Pinpoint the cell where the given text exists, returning its [x, y] midpoint coordinate. 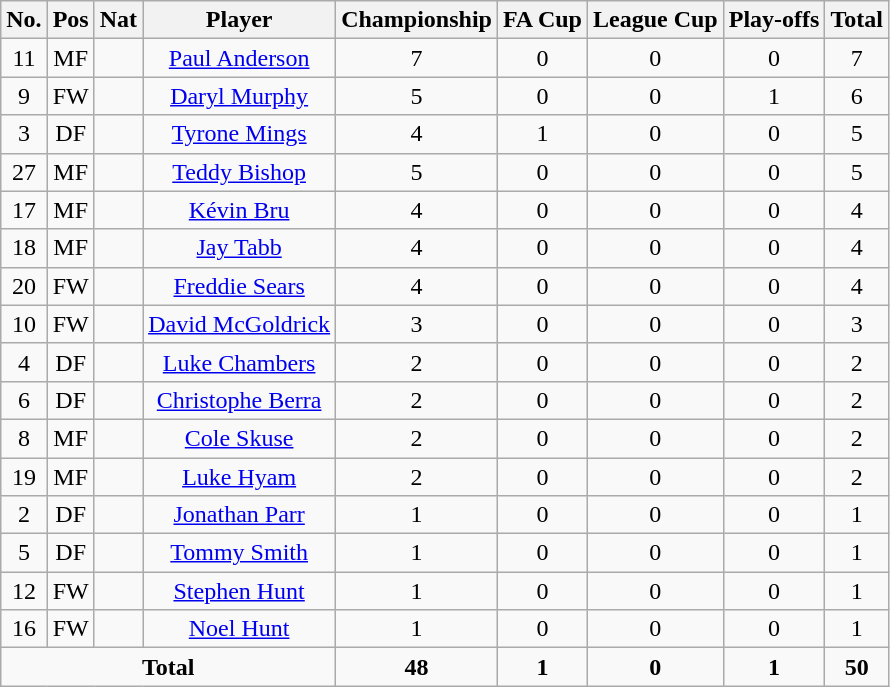
10 [24, 324]
Player [240, 20]
Freddie Sears [240, 286]
16 [24, 629]
19 [24, 477]
Stephen Hunt [240, 591]
18 [24, 248]
David McGoldrick [240, 324]
20 [24, 286]
11 [24, 58]
8 [24, 438]
Teddy Bishop [240, 172]
Paul Anderson [240, 58]
Daryl Murphy [240, 96]
Nat [118, 20]
Tyrone Mings [240, 134]
12 [24, 591]
Pos [70, 20]
Noel Hunt [240, 629]
FA Cup [542, 20]
Championship [417, 20]
50 [857, 667]
Play-offs [774, 20]
No. [24, 20]
Tommy Smith [240, 553]
Cole Skuse [240, 438]
League Cup [655, 20]
17 [24, 210]
Jonathan Parr [240, 515]
9 [24, 96]
Luke Hyam [240, 477]
Kévin Bru [240, 210]
Christophe Berra [240, 400]
Luke Chambers [240, 362]
27 [24, 172]
48 [417, 667]
Jay Tabb [240, 248]
